Find where the given text appears and provide that cell's center as [x, y] coordinate. 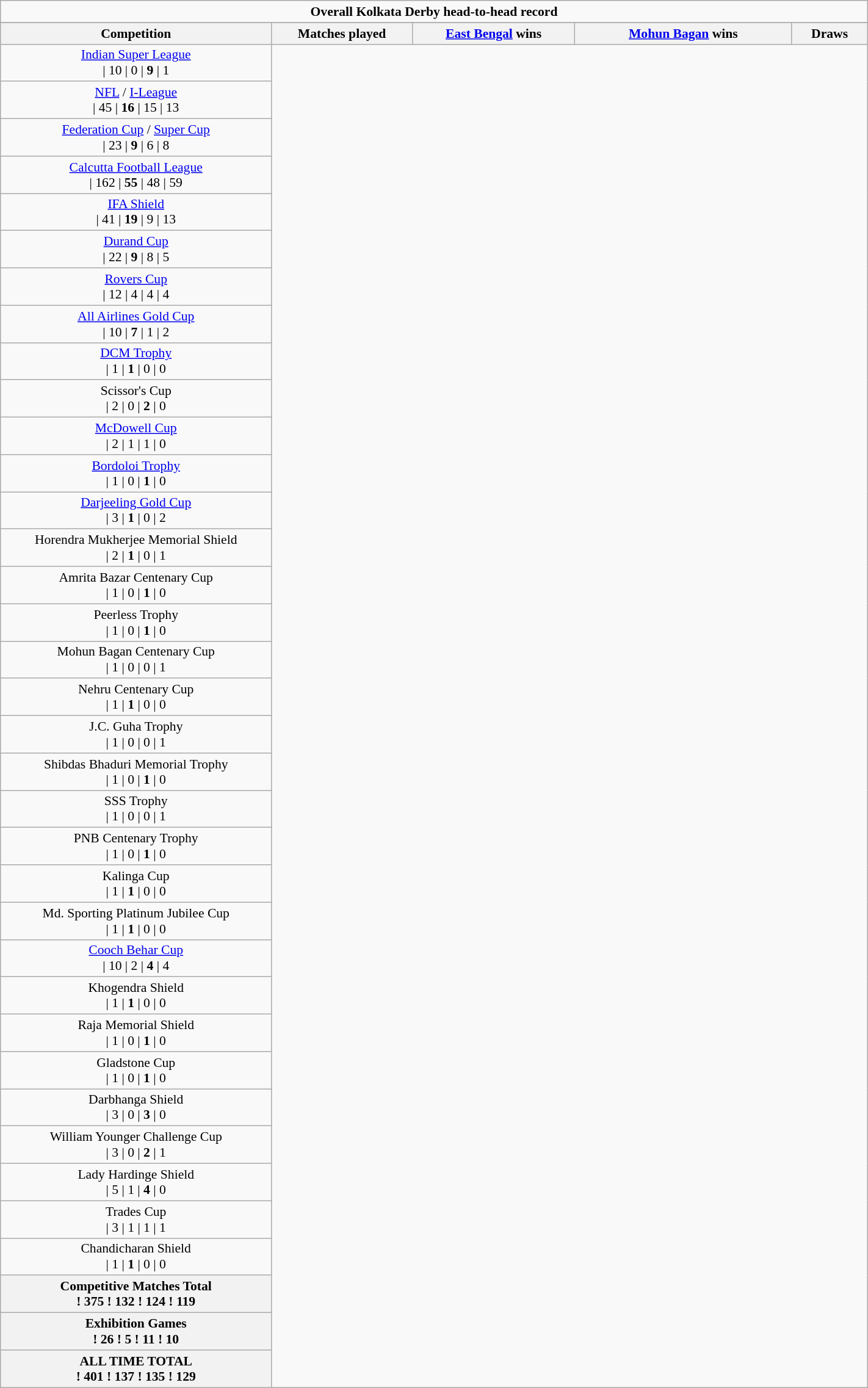
McDowell Cup| 2 | 1 | 1 | 0 [136, 436]
Overall Kolkata Derby head-to-head record [434, 12]
Mohun Bagan wins [684, 34]
Amrita Bazar Centenary Cup| 1 | 0 | 1 | 0 [136, 585]
Rovers Cup| 12 | 4 | 4 | 4 [136, 287]
Shibdas Bhaduri Memorial Trophy| 1 | 0 | 1 | 0 [136, 772]
Calcutta Football League | 162 | 55 | 48 | 59 [136, 175]
Chandicharan Shield| 1 | 1 | 0 | 0 [136, 1256]
IFA Shield | 41 | 19 | 9 | 13 [136, 212]
Gladstone Cup| 1 | 0 | 1 | 0 [136, 1071]
Trades Cup| 3 | 1 | 1 | 1 [136, 1220]
East Bengal wins [493, 34]
Federation Cup / Super Cup| 23 | 9 | 6 | 8 [136, 138]
Peerless Trophy| 1 | 0 | 1 | 0 [136, 623]
Competitive Matches Total! 375 ! 132 ! 124 ! 119 [136, 1294]
Competition [136, 34]
Durand Cup| 22 | 9 | 8 | 5 [136, 249]
NFL / I-League| 45 | 16 | 15 | 13 [136, 100]
Darjeeling Gold Cup| 3 | 1 | 0 | 2 [136, 510]
SSS Trophy| 1 | 0 | 0 | 1 [136, 809]
PNB Centenary Trophy| 1 | 0 | 1 | 0 [136, 846]
Raja Memorial Shield| 1 | 0 | 1 | 0 [136, 1033]
DCM Trophy| 1 | 1 | 0 | 0 [136, 361]
Kalinga Cup| 1 | 1 | 0 | 0 [136, 884]
Draws [830, 34]
Lady Hardinge Shield| 5 | 1 | 4 | 0 [136, 1182]
Bordoloi Trophy| 1 | 0 | 1 | 0 [136, 474]
William Younger Challenge Cup| 3 | 0 | 2 | 1 [136, 1145]
Mohun Bagan Centenary Cup| 1 | 0 | 0 | 1 [136, 659]
Cooch Behar Cup| 10 | 2 | 4 | 4 [136, 958]
Darbhanga Shield| 3 | 0 | 3 | 0 [136, 1107]
Exhibition Games! 26 ! 5 ! 11 ! 10 [136, 1332]
Horendra Mukherjee Memorial Shield| 2 | 1 | 0 | 1 [136, 548]
J.C. Guha Trophy| 1 | 0 | 0 | 1 [136, 735]
Md. Sporting Platinum Jubilee Cup| 1 | 1 | 0 | 0 [136, 920]
Scissor's Cup| 2 | 0 | 2 | 0 [136, 399]
ALL TIME TOTAL! 401 ! 137 ! 135 ! 129 [136, 1368]
Khogendra Shield| 1 | 1 | 0 | 0 [136, 996]
Matches played [342, 34]
Indian Super League | 10 | 0 | 9 | 1 [136, 62]
Nehru Centenary Cup| 1 | 1 | 0 | 0 [136, 697]
All Airlines Gold Cup| 10 | 7 | 1 | 2 [136, 324]
